Pinpoint the cell where the given text exists, returning its (x, y) midpoint coordinate. 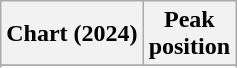
Peakposition (189, 34)
Chart (2024) (72, 34)
